Determine the [x, y] coordinate at the center of the cell enclosing the given text.  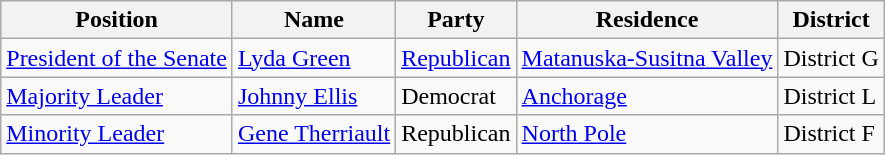
District [831, 20]
Position [117, 20]
Gene Therriault [314, 134]
District L [831, 96]
Majority Leader [117, 96]
President of the Senate [117, 58]
North Pole [647, 134]
Anchorage [647, 96]
Name [314, 20]
Johnny Ellis [314, 96]
Minority Leader [117, 134]
Lyda Green [314, 58]
Residence [647, 20]
District G [831, 58]
District F [831, 134]
Democrat [456, 96]
Matanuska-Susitna Valley [647, 58]
Party [456, 20]
